Provide the (X, Y) coordinate of the cell's center where the given text is located.  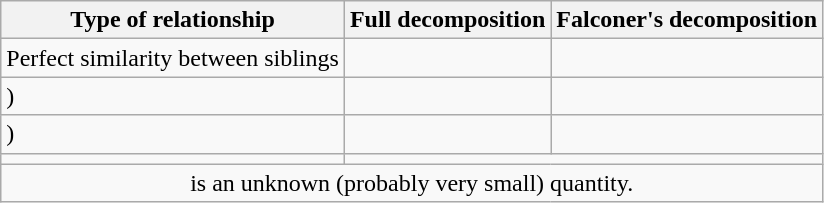
is an unknown (probably very small) quantity. (412, 183)
Type of relationship (173, 20)
Perfect similarity between siblings (173, 58)
Full decomposition (447, 20)
Falconer's decomposition (687, 20)
